For the text-containing cell, return its midpoint in (x, y) coordinate format. 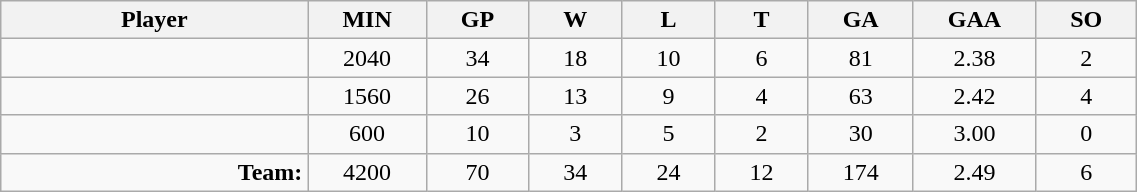
13 (576, 96)
GP (477, 20)
2.38 (974, 58)
MIN (367, 20)
L (668, 20)
GA (860, 20)
Player (154, 20)
70 (477, 172)
3 (576, 134)
4200 (367, 172)
3.00 (974, 134)
2.49 (974, 172)
174 (860, 172)
2040 (367, 58)
63 (860, 96)
600 (367, 134)
5 (668, 134)
1560 (367, 96)
12 (762, 172)
W (576, 20)
18 (576, 58)
9 (668, 96)
2.42 (974, 96)
GAA (974, 20)
Team: (154, 172)
SO (1086, 20)
0 (1086, 134)
81 (860, 58)
T (762, 20)
30 (860, 134)
26 (477, 96)
24 (668, 172)
